Output the [X, Y] coordinate of the center of the cell containing the given text.  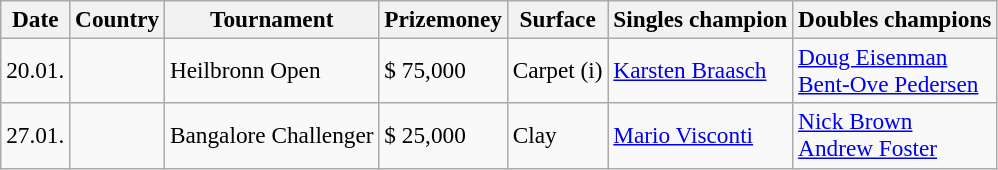
Prizemoney [443, 19]
$ 75,000 [443, 70]
Date [36, 19]
27.01. [36, 136]
Carpet (i) [558, 70]
Singles champion [700, 19]
Doug Eisenman Bent-Ove Pedersen [895, 70]
Tournament [272, 19]
Karsten Braasch [700, 70]
Country [118, 19]
Doubles champions [895, 19]
Bangalore Challenger [272, 136]
Clay [558, 136]
$ 25,000 [443, 136]
Mario Visconti [700, 136]
20.01. [36, 70]
Heilbronn Open [272, 70]
Nick Brown Andrew Foster [895, 136]
Surface [558, 19]
